Search for the cell housing the specified text and yield its [X, Y] center coordinate. 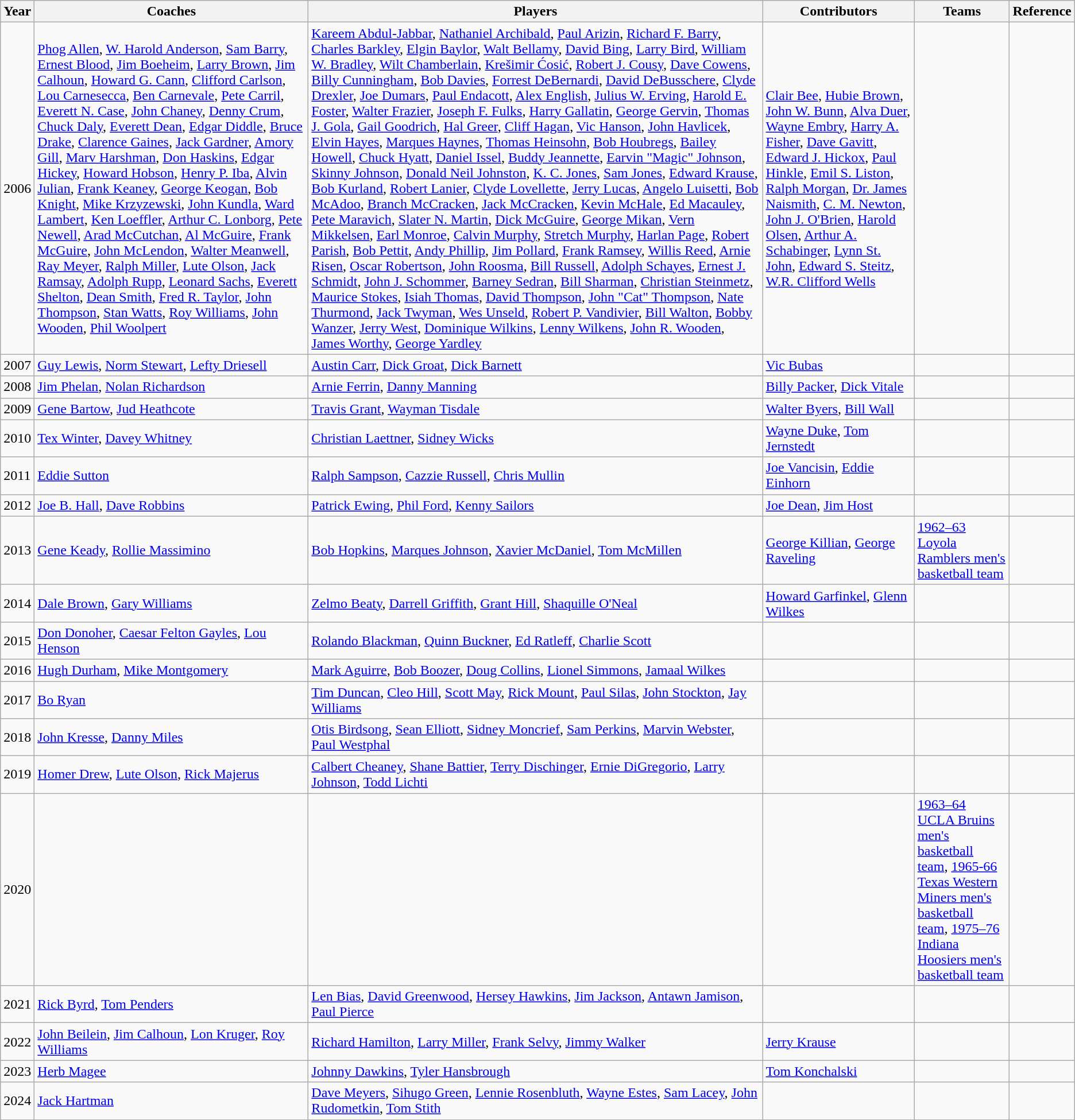
Jack Hartman [171, 1101]
John Beilein, Jim Calhoun, Lon Kruger, Roy Williams [171, 1041]
Zelmo Beaty, Darrell Griffith, Grant Hill, Shaquille O'Neal [535, 603]
2016 [17, 670]
Year [17, 11]
2014 [17, 603]
Gene Keady, Rollie Massimino [171, 550]
Johnny Dawkins, Tyler Hansbrough [535, 1071]
Ralph Sampson, Cazzie Russell, Chris Mullin [535, 475]
2011 [17, 475]
1962–63 Loyola Ramblers men's basketball team [962, 550]
Dave Meyers, Sihugo Green, Lennie Rosenbluth, Wayne Estes, Sam Lacey, John Rudometkin, Tom Stith [535, 1101]
2010 [17, 439]
Jerry Krause [838, 1041]
Joe Dean, Jim Host [838, 505]
Howard Garfinkel, Glenn Wilkes [838, 603]
Christian Laettner, Sidney Wicks [535, 439]
2018 [17, 737]
Richard Hamilton, Larry Miller, Frank Selvy, Jimmy Walker [535, 1041]
2020 [17, 890]
2015 [17, 641]
2021 [17, 1005]
Bob Hopkins, Marques Johnson, Xavier McDaniel, Tom McMillen [535, 550]
Joe Vancisin, Eddie Einhorn [838, 475]
2017 [17, 699]
Len Bias, David Greenwood, Hersey Hawkins, Jim Jackson, Antawn Jamison, Paul Pierce [535, 1005]
Players [535, 11]
Mark Aguirre, Bob Boozer, Doug Collins, Lionel Simmons, Jamaal Wilkes [535, 670]
Don Donoher, Caesar Felton Gayles, Lou Henson [171, 641]
Joe B. Hall, Dave Robbins [171, 505]
Tex Winter, Davey Whitney [171, 439]
2023 [17, 1071]
2007 [17, 365]
Rick Byrd, Tom Penders [171, 1005]
Arnie Ferrin, Danny Manning [535, 387]
Coaches [171, 11]
2008 [17, 387]
Tom Konchalski [838, 1071]
2009 [17, 409]
Teams [962, 11]
Jim Phelan, Nolan Richardson [171, 387]
Rolando Blackman, Quinn Buckner, Ed Ratleff, Charlie Scott [535, 641]
Reference [1042, 11]
Herb Magee [171, 1071]
John Kresse, Danny Miles [171, 737]
2024 [17, 1101]
2012 [17, 505]
Calbert Cheaney, Shane Battier, Terry Dischinger, Ernie DiGregorio, Larry Johnson, Todd Lichti [535, 775]
Dale Brown, Gary Williams [171, 603]
Travis Grant, Wayman Tisdale [535, 409]
Otis Birdsong, Sean Elliott, Sidney Moncrief, Sam Perkins, Marvin Webster, Paul Westphal [535, 737]
Bo Ryan [171, 699]
Gene Bartow, Jud Heathcote [171, 409]
Eddie Sutton [171, 475]
Tim Duncan, Cleo Hill, Scott May, Rick Mount, Paul Silas, John Stockton, Jay Williams [535, 699]
Contributors [838, 11]
Hugh Durham, Mike Montgomery [171, 670]
Wayne Duke, Tom Jernstedt [838, 439]
Homer Drew, Lute Olson, Rick Majerus [171, 775]
Walter Byers, Bill Wall [838, 409]
2013 [17, 550]
1963–64 UCLA Bruins men's basketball team, 1965-66 Texas Western Miners men's basketball team, 1975–76 Indiana Hoosiers men's basketball team [962, 890]
Patrick Ewing, Phil Ford, Kenny Sailors [535, 505]
Guy Lewis, Norm Stewart, Lefty Driesell [171, 365]
2022 [17, 1041]
2006 [17, 188]
George Killian, George Raveling [838, 550]
Austin Carr, Dick Groat, Dick Barnett [535, 365]
Billy Packer, Dick Vitale [838, 387]
2019 [17, 775]
Vic Bubas [838, 365]
